For the text-containing cell, return its midpoint in (x, y) coordinate format. 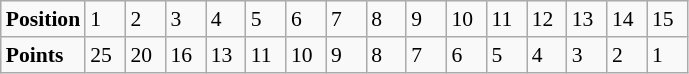
16 (185, 55)
12 (547, 19)
14 (627, 19)
20 (145, 55)
25 (105, 55)
15 (667, 19)
Position (43, 19)
Points (43, 55)
